Identify which cell holds the provided text, then report its (x, y) central coordinate. 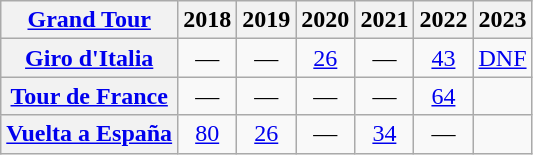
2018 (208, 20)
64 (444, 96)
2020 (326, 20)
2022 (444, 20)
Giro d'Italia (90, 58)
34 (384, 134)
2021 (384, 20)
Grand Tour (90, 20)
43 (444, 58)
DNF (502, 58)
2019 (266, 20)
Vuelta a España (90, 134)
80 (208, 134)
2023 (502, 20)
Tour de France (90, 96)
